Pinpoint the cell where the given text exists, returning its [X, Y] midpoint coordinate. 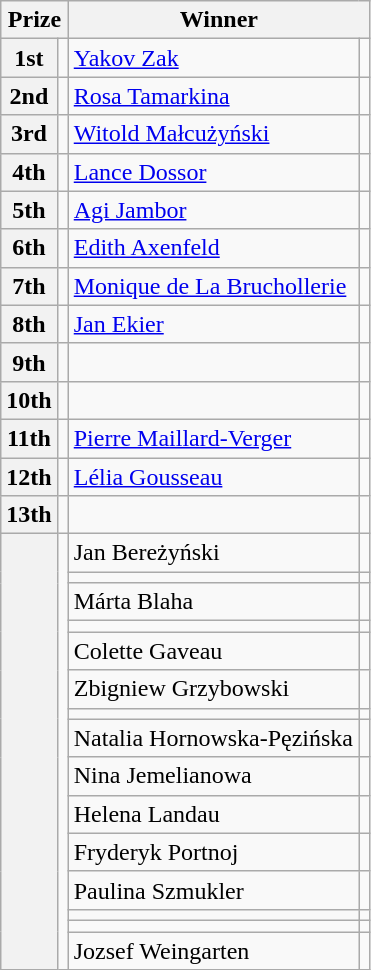
Rosa Tamarkina [213, 96]
Monique de La Bruchollerie [213, 286]
Paulina Szmukler [213, 890]
Nina Jemelianowa [213, 776]
Pierre Maillard-Verger [213, 438]
1st [29, 58]
Yakov Zak [213, 58]
Edith Axenfeld [213, 248]
Agi Jambor [213, 210]
4th [29, 172]
Jan Ekier [213, 324]
12th [29, 477]
3rd [29, 134]
Lance Dossor [213, 172]
Winner [218, 20]
11th [29, 438]
Colette Gaveau [213, 651]
Helena Landau [213, 814]
Lélia Gousseau [213, 477]
Zbigniew Grzybowski [213, 689]
2nd [29, 96]
10th [29, 400]
Márta Blaha [213, 602]
Natalia Hornowska-Pęzińska [213, 738]
7th [29, 286]
13th [29, 515]
Jan Bereżyński [213, 553]
5th [29, 210]
8th [29, 324]
Jozsef Weingarten [213, 951]
Fryderyk Portnoj [213, 852]
Prize [34, 20]
Witold Małcużyński [213, 134]
9th [29, 362]
6th [29, 248]
